Pinpoint the cell where the given text exists, returning its (x, y) midpoint coordinate. 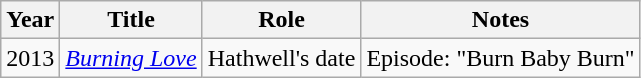
Role (282, 20)
2013 (30, 58)
Burning Love (131, 58)
Title (131, 20)
Hathwell's date (282, 58)
Episode: "Burn Baby Burn" (500, 58)
Notes (500, 20)
Year (30, 20)
